From the cell containing the given text, extract its center point as [x, y] coordinate. 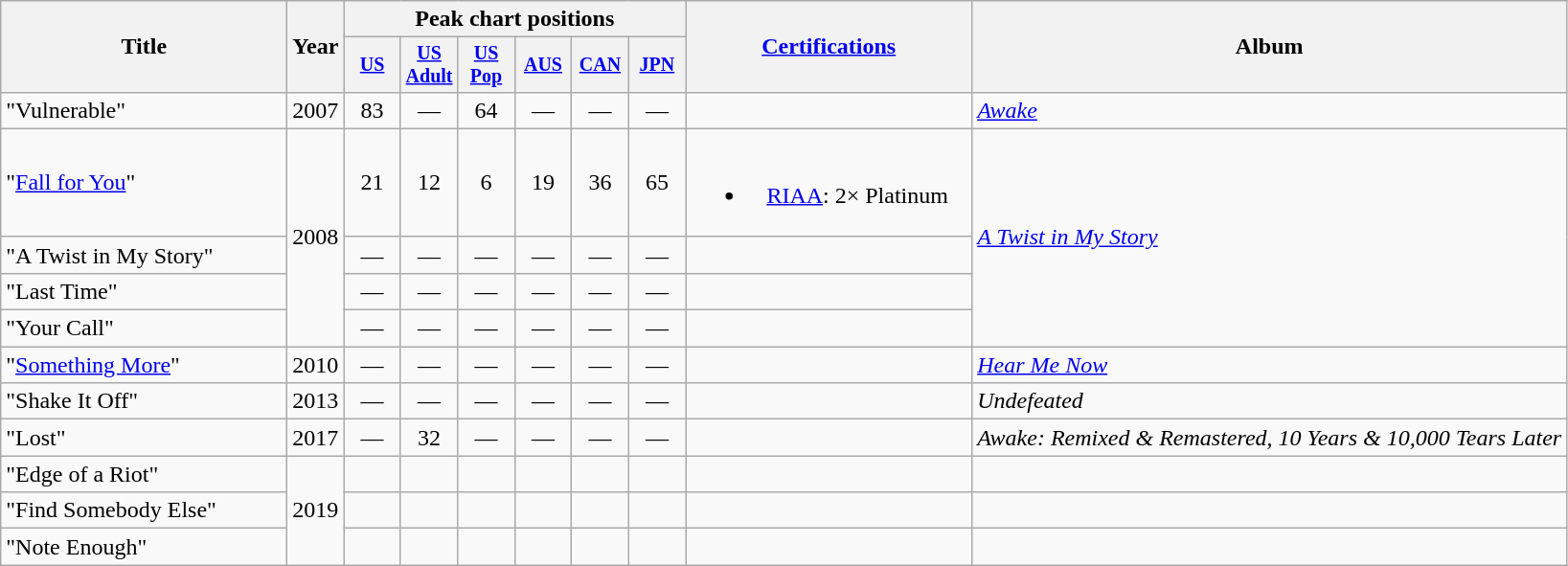
Title [144, 47]
2013 [316, 401]
"Find Somebody Else" [144, 510]
2017 [316, 438]
A Twist in My Story [1270, 238]
Undefeated [1270, 401]
64 [487, 110]
"Vulnerable" [144, 110]
"Your Call" [144, 328]
Awake: Remixed & Remastered, 10 Years & 10,000 Tears Later [1270, 438]
"Fall for You" [144, 182]
12 [429, 182]
2010 [316, 365]
2019 [316, 510]
"Note Enough" [144, 547]
36 [600, 182]
6 [487, 182]
Awake [1270, 110]
"Lost" [144, 438]
"Edge of a Riot" [144, 474]
"Something More" [144, 365]
JPN [657, 65]
Hear Me Now [1270, 365]
21 [372, 182]
RIAA: 2× Platinum [829, 182]
"Last Time" [144, 291]
Peak chart positions [515, 19]
"A Twist in My Story" [144, 255]
Album [1270, 47]
2007 [316, 110]
2008 [316, 238]
Certifications [829, 47]
US [372, 65]
32 [429, 438]
USPop [487, 65]
AUS [542, 65]
65 [657, 182]
CAN [600, 65]
USAdult [429, 65]
19 [542, 182]
Year [316, 47]
83 [372, 110]
"Shake It Off" [144, 401]
